Extract the (x, y) coordinate from the center of the cell holding the provided text.  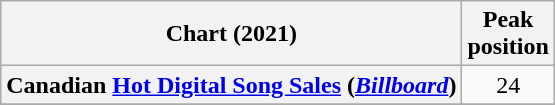
Chart (2021) (232, 34)
Canadian Hot Digital Song Sales (Billboard) (232, 85)
24 (508, 85)
Peakposition (508, 34)
